From the cell containing the given text, extract its center point as (X, Y) coordinate. 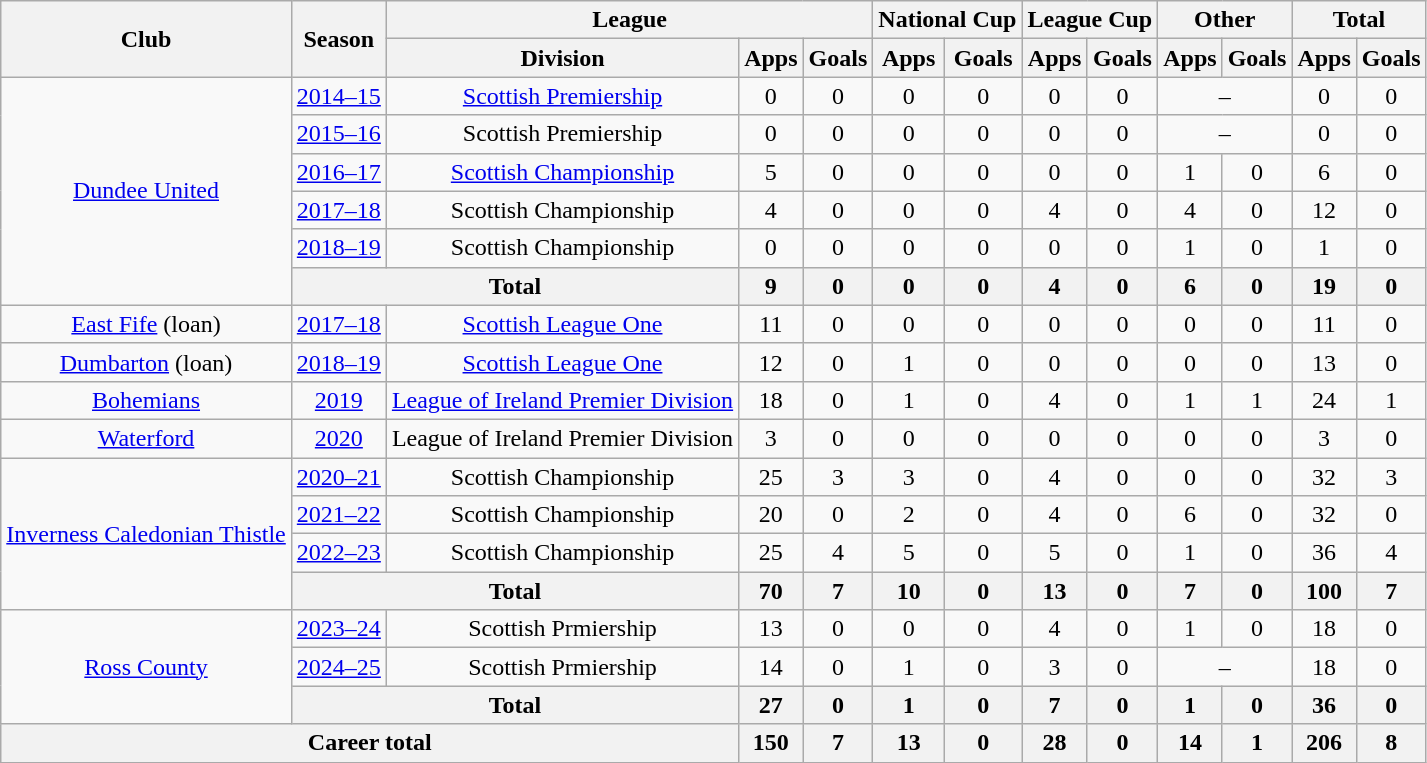
Dumbarton (loan) (146, 362)
East Fife (loan) (146, 324)
2024–25 (338, 667)
2019 (338, 400)
2020 (338, 438)
150 (771, 743)
Bohemians (146, 400)
2021–22 (338, 515)
206 (1324, 743)
100 (1324, 591)
Inverness Caledonian Thistle (146, 534)
24 (1324, 400)
National Cup (948, 20)
19 (1324, 286)
28 (1054, 743)
Waterford (146, 438)
9 (771, 286)
2014–15 (338, 96)
League Cup (1090, 20)
2 (909, 515)
Career total (370, 743)
8 (1391, 743)
Dundee United (146, 191)
Season (338, 39)
70 (771, 591)
Division (562, 58)
Club (146, 39)
2015–16 (338, 134)
2016–17 (338, 172)
20 (771, 515)
League (629, 20)
10 (909, 591)
2022–23 (338, 553)
2020–21 (338, 477)
27 (771, 705)
2023–24 (338, 629)
Other (1225, 20)
Ross County (146, 667)
